Locate the cell with the specified text and output its [x, y] center coordinate. 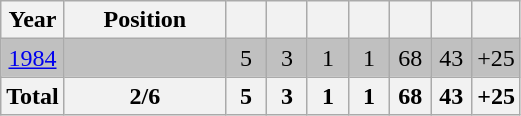
Position [144, 20]
2/6 [144, 96]
1984 [33, 58]
Total [33, 96]
Year [33, 20]
